Determine the [X, Y] coordinate at the center of the cell enclosing the given text.  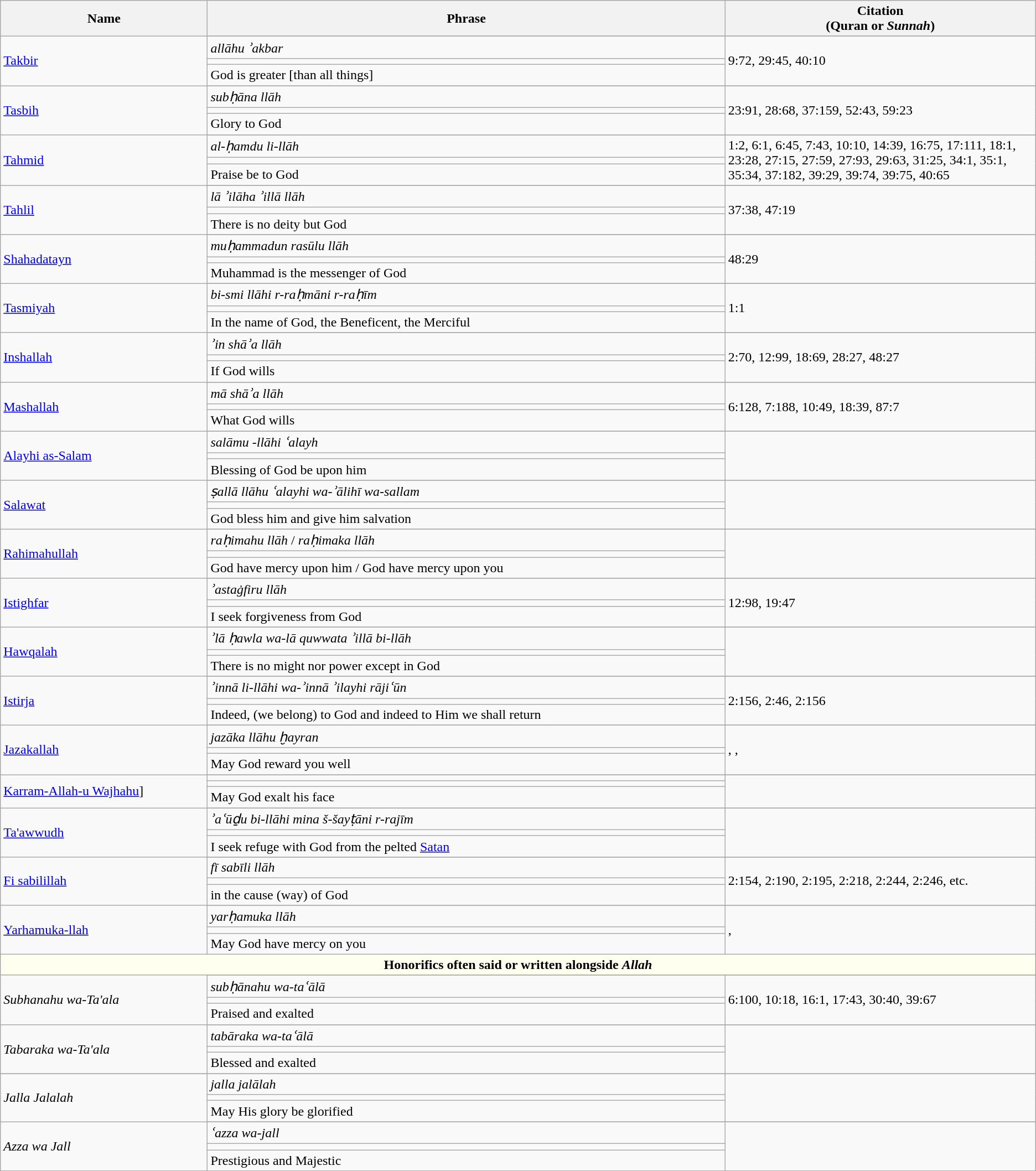
ʾaʿūḏu bi-llāhi mina š-šayṭāni r-rajīm [466, 819]
37:38, 47:19 [880, 210]
Praised and exalted [466, 1014]
Citation (Quran or Sunnah) [880, 19]
48:29 [880, 259]
I seek forgiveness from God [466, 616]
jazāka llāhu ḫayran [466, 737]
Yarhamuka-llah [104, 930]
ʾinnā li-llāhi wa-ʾinnā ʾilayhi rājiʿūn [466, 687]
Tahmid [104, 160]
Karram-Allah-u Wajhahu] [104, 791]
In the name of God, the Beneficent, the Merciful [466, 322]
God is greater [than all things] [466, 75]
tabāraka wa-taʿālā [466, 1035]
, [880, 930]
Blessed and exalted [466, 1063]
ʾlā ḥawla wa-lā quwwata ʾillā bi-llāh [466, 638]
Inshallah [104, 357]
May His glory be glorified [466, 1111]
ʾastaġfiru llāh [466, 589]
ṣallā llāhu ʿalayhi wa-ʾālihī wa-sallam [466, 491]
Indeed, (we belong) to God and indeed to Him we shall return [466, 715]
Glory to God [466, 124]
Tasmiyah [104, 309]
God have mercy upon him / God have mercy upon you [466, 568]
allāhu ʾakbar [466, 48]
6:128, 7:188, 10:49, 18:39, 87:7 [880, 406]
muḥammadun rasūlu llāh [466, 246]
subḥānahu wa-taʿālā [466, 986]
yarḥamuka llāh [466, 916]
Istirja [104, 701]
12:98, 19:47 [880, 603]
There is no might nor power except in God [466, 666]
subḥāna llāh [466, 96]
May God have mercy on you [466, 944]
Mashallah [104, 406]
jalla jalālah [466, 1084]
Istighfar [104, 603]
ʿazza wa-jall [466, 1133]
Honorifics often said or written alongside Allah [518, 965]
Subhanahu wa-Ta'ala [104, 999]
al-ḥamdu li-llāh [466, 146]
raḥimahu llāh / raḥimaka llāh [466, 540]
mā shāʾa llāh [466, 393]
If God wills [466, 371]
ʾin shāʾa llāh [466, 344]
salāmu -llāhi ʿalayh [466, 442]
, , [880, 750]
Praise be to God [466, 175]
1:1 [880, 309]
Prestigious and Majestic [466, 1160]
Azza wa Jall [104, 1147]
2:70, 12:99, 18:69, 28:27, 48:27 [880, 357]
Muhammad is the messenger of God [466, 273]
Tahlil [104, 210]
fī sabīli llāh [466, 867]
Tasbih [104, 110]
2:154, 2:190, 2:195, 2:218, 2:244, 2:246, etc. [880, 881]
bi-smi llāhi r-raḥmāni r-raḥīm [466, 295]
May God exalt his face [466, 797]
Tabaraka wa-Ta'ala [104, 1049]
Blessing of God be upon him [466, 469]
Fi sabilillah [104, 881]
God bless him and give him salvation [466, 519]
Rahimahullah [104, 553]
lā ʾilāha ʾillā llāh [466, 196]
Name [104, 19]
Jalla Jalalah [104, 1098]
Phrase [466, 19]
9:72, 29:45, 40:10 [880, 61]
Alayhi as-Salam [104, 456]
23:91, 28:68, 37:159, 52:43, 59:23 [880, 110]
2:156, 2:46, 2:156 [880, 701]
What God wills [466, 421]
in the cause (way) of God [466, 895]
Shahadatayn [104, 259]
May God reward you well [466, 764]
Ta'awwudh [104, 832]
I seek refuge with God from the pelted Satan [466, 846]
Hawqalah [104, 652]
Takbir [104, 61]
Jazakallah [104, 750]
Salawat [104, 505]
6:100, 10:18, 16:1, 17:43, 30:40, 39:67 [880, 999]
There is no deity but God [466, 224]
